Determine the [X, Y] coordinate at the center of the cell enclosing the given text.  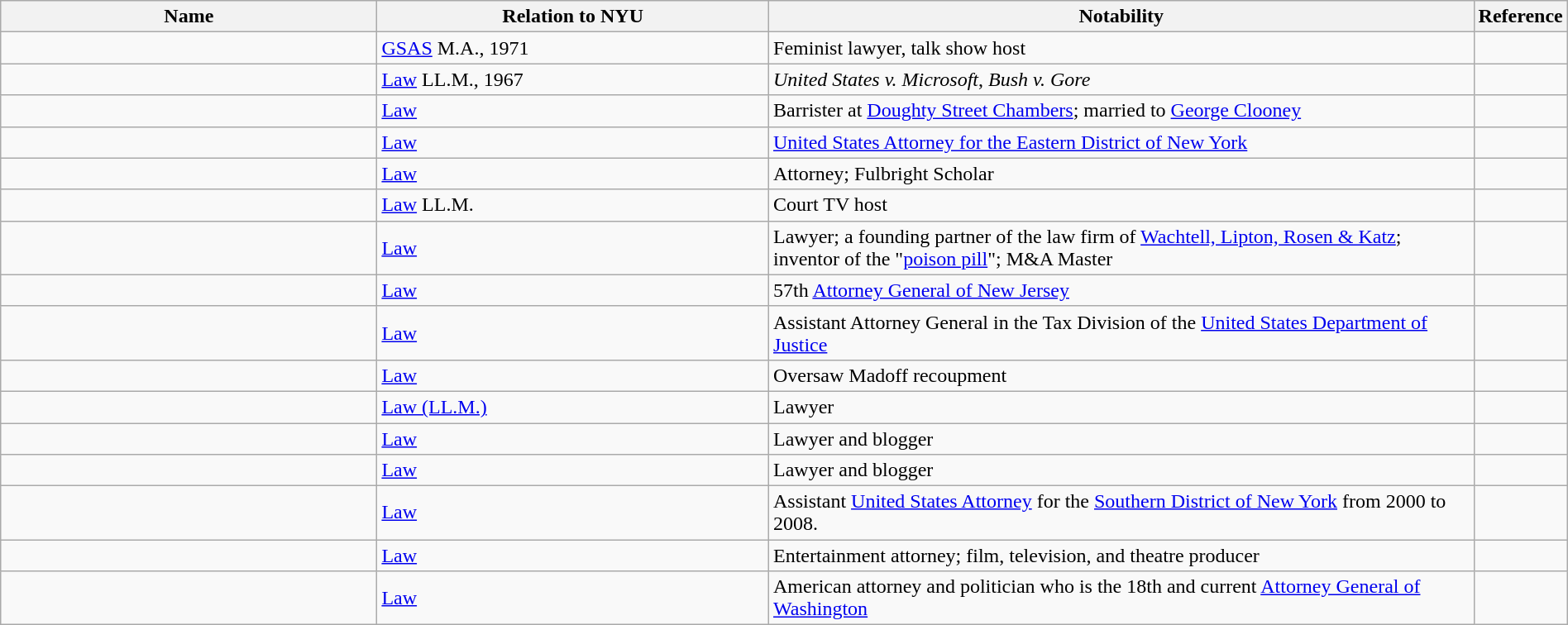
Assistant Attorney General in the Tax Division of the United States Department of Justice [1121, 332]
Barrister at Doughty Street Chambers; married to George Clooney [1121, 111]
United States v. Microsoft, Bush v. Gore [1121, 79]
Lawyer [1121, 407]
Lawyer; a founding partner of the law firm of Wachtell, Lipton, Rosen & Katz; inventor of the "poison pill"; M&A Master [1121, 248]
Oversaw Madoff recoupment [1121, 375]
Entertainment attorney; film, television, and theatre producer [1121, 556]
Assistant United States Attorney for the Southern District of New York from 2000 to 2008. [1121, 513]
Feminist lawyer, talk show host [1121, 48]
Law LL.M., 1967 [573, 79]
Name [189, 17]
Notability [1121, 17]
Attorney; Fulbright Scholar [1121, 174]
57th Attorney General of New Jersey [1121, 290]
American attorney and politician who is the 18th and current Attorney General of Washington [1121, 599]
United States Attorney for the Eastern District of New York [1121, 142]
Court TV host [1121, 205]
Reference [1520, 17]
Law (LL.M.) [573, 407]
Relation to NYU [573, 17]
GSAS M.A., 1971 [573, 48]
Law LL.M. [573, 205]
